Capture the cell that displays the provided text and extract its [x, y] central coordinate. 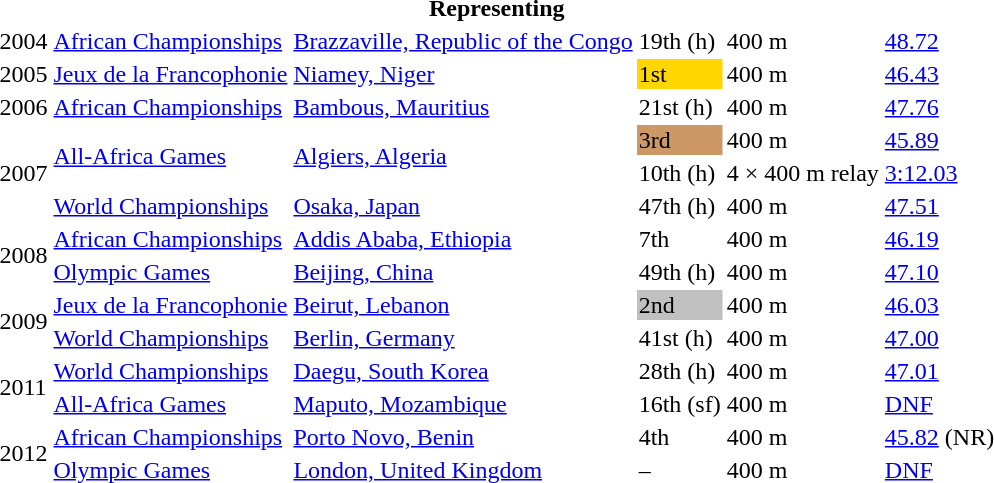
Algiers, Algeria [463, 156]
Daegu, South Korea [463, 371]
47th (h) [680, 206]
Beirut, Lebanon [463, 305]
Brazzaville, Republic of the Congo [463, 41]
7th [680, 239]
2nd [680, 305]
3rd [680, 140]
4 × 400 m relay [802, 173]
49th (h) [680, 272]
Olympic Games [170, 272]
Bambous, Mauritius [463, 107]
Addis Ababa, Ethiopia [463, 239]
19th (h) [680, 41]
41st (h) [680, 338]
Porto Novo, Benin [463, 437]
Berlin, Germany [463, 338]
1st [680, 74]
28th (h) [680, 371]
Niamey, Niger [463, 74]
16th (sf) [680, 404]
Maputo, Mozambique [463, 404]
21st (h) [680, 107]
Osaka, Japan [463, 206]
4th [680, 437]
Beijing, China [463, 272]
10th (h) [680, 173]
